Find where the given text appears and provide that cell's center as [x, y] coordinate. 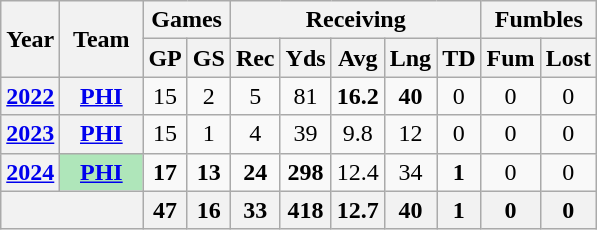
298 [306, 172]
GP [165, 58]
GS [208, 58]
Fum [510, 58]
2023 [30, 134]
24 [255, 172]
Year [30, 39]
Lng [410, 58]
2022 [30, 96]
2024 [30, 172]
9.8 [358, 134]
5 [255, 96]
2 [208, 96]
Lost [568, 58]
47 [165, 210]
12.7 [358, 210]
Receiving [356, 20]
4 [255, 134]
Rec [255, 58]
17 [165, 172]
33 [255, 210]
418 [306, 210]
Fumbles [538, 20]
Yds [306, 58]
Games [186, 20]
Avg [358, 58]
12.4 [358, 172]
16.2 [358, 96]
12 [410, 134]
81 [306, 96]
13 [208, 172]
TD [459, 58]
Team [102, 39]
16 [208, 210]
34 [410, 172]
39 [306, 134]
